Return the (x, y) coordinate for the center point of the cell that contains the specified text.  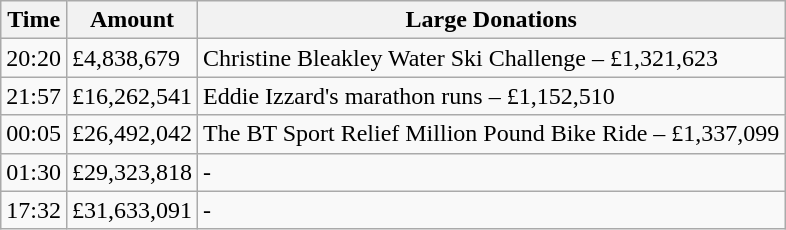
£31,633,091 (132, 210)
£29,323,818 (132, 172)
The BT Sport Relief Million Pound Bike Ride – £1,337,099 (492, 134)
Christine Bleakley Water Ski Challenge – £1,321,623 (492, 58)
00:05 (34, 134)
£26,492,042 (132, 134)
£16,262,541 (132, 96)
Eddie Izzard's marathon runs – £1,152,510 (492, 96)
17:32 (34, 210)
£4,838,679 (132, 58)
Large Donations (492, 20)
Amount (132, 20)
20:20 (34, 58)
21:57 (34, 96)
Time (34, 20)
01:30 (34, 172)
